Search for the cell housing the specified text and yield its [X, Y] center coordinate. 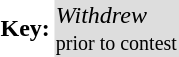
Withdrewprior to contest [116, 28]
